Search for the cell housing the specified text and yield its (x, y) center coordinate. 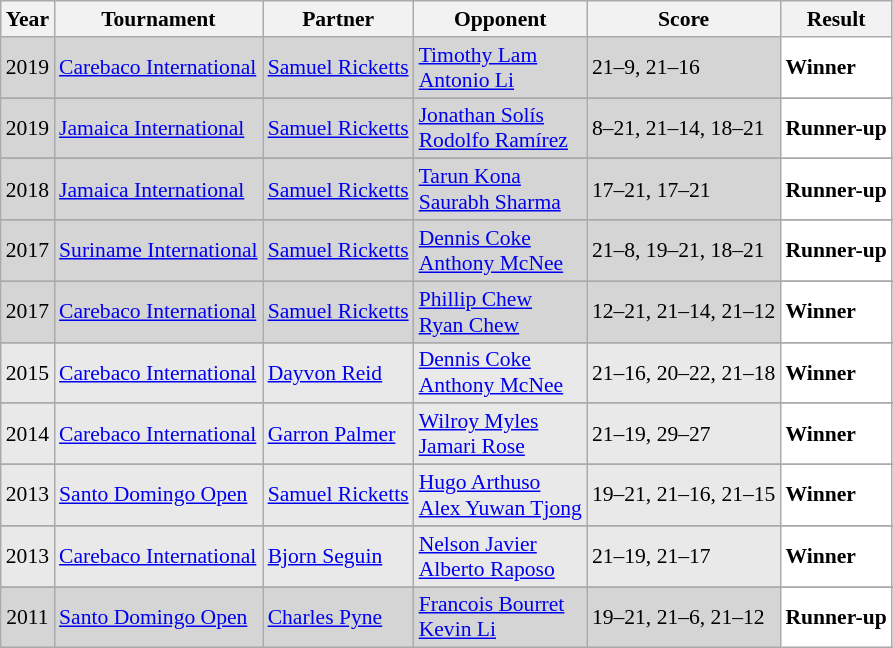
Nelson Javier Alberto Raposo (500, 556)
21–19, 21–17 (684, 556)
Year (28, 19)
21–9, 21–16 (684, 68)
Jonathan Solís Rodolfo Ramírez (500, 128)
12–21, 21–14, 21–12 (684, 312)
2011 (28, 618)
Charles Pyne (338, 618)
Francois Bourret Kevin Li (500, 618)
19–21, 21–6, 21–12 (684, 618)
Phillip Chew Ryan Chew (500, 312)
Result (836, 19)
8–21, 21–14, 18–21 (684, 128)
Tournament (158, 19)
Wilroy Myles Jamari Rose (500, 434)
Dayvon Reid (338, 372)
21–8, 19–21, 18–21 (684, 250)
21–16, 20–22, 21–18 (684, 372)
2015 (28, 372)
Bjorn Seguin (338, 556)
21–19, 29–27 (684, 434)
Suriname International (158, 250)
Score (684, 19)
17–21, 17–21 (684, 190)
2018 (28, 190)
19–21, 21–16, 21–15 (684, 496)
Garron Palmer (338, 434)
Tarun Kona Saurabh Sharma (500, 190)
Partner (338, 19)
Timothy Lam Antonio Li (500, 68)
2014 (28, 434)
Hugo Arthuso Alex Yuwan Tjong (500, 496)
Opponent (500, 19)
